Search for the cell housing the specified text and yield its [X, Y] center coordinate. 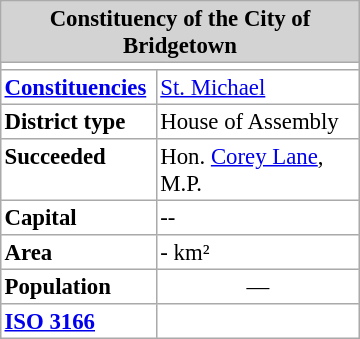
Constituency of the City of Bridgetown [180, 32]
District type [79, 121]
ISO 3166 [79, 321]
- km² [258, 252]
Population [79, 286]
-- [258, 217]
Succeeded [79, 170]
Constituencies [79, 87]
Hon. Corey Lane, M.P. [258, 170]
Capital [79, 217]
Area [79, 252]
— [258, 286]
House of Assembly [258, 121]
St. Michael [258, 87]
